Scan for the cell matching the given text and deliver its [x, y] coordinate at center. 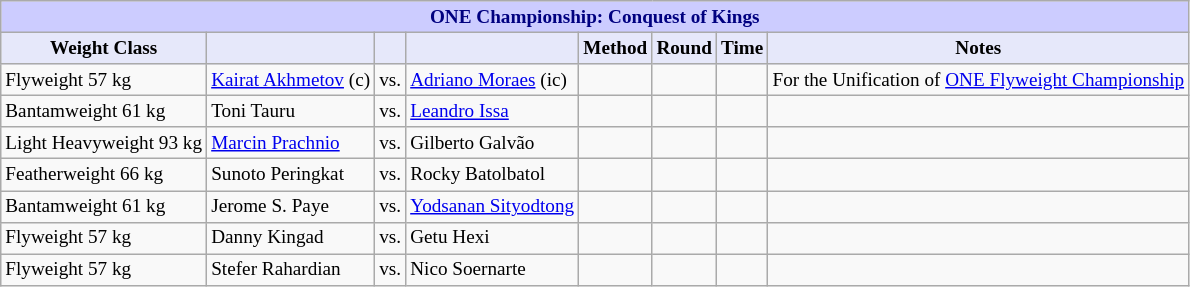
Getu Hexi [492, 238]
Danny Kingad [291, 238]
Marcin Prachnio [291, 143]
Method [616, 48]
Toni Tauru [291, 111]
Leandro Issa [492, 111]
Gilberto Galvão [492, 143]
Weight Class [104, 48]
Rocky Batolbatol [492, 175]
Kairat Akhmetov (c) [291, 80]
Light Heavyweight 93 kg [104, 143]
Time [742, 48]
Stefer Rahardian [291, 270]
Featherweight 66 kg [104, 175]
Yodsanan Sityodtong [492, 206]
Notes [978, 48]
Jerome S. Paye [291, 206]
For the Unification of ONE Flyweight Championship [978, 80]
Round [684, 48]
Nico Soernarte [492, 270]
Adriano Moraes (ic) [492, 80]
ONE Championship: Conquest of Kings [595, 17]
Sunoto Peringkat [291, 175]
